Detect which cell encompasses the target text, then output its [x, y] center coordinate. 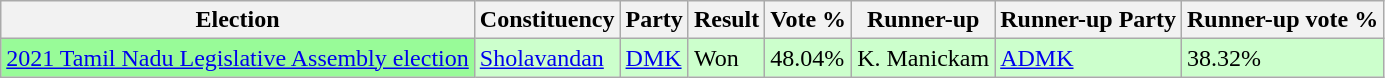
Party [654, 20]
Runner-up vote % [1283, 20]
Runner-up [924, 20]
38.32% [1283, 58]
48.04% [808, 58]
Sholavandan [547, 58]
2021 Tamil Nadu Legislative Assembly election [238, 58]
Election [238, 20]
Vote % [808, 20]
K. Manickam [924, 58]
DMK [654, 58]
Runner-up Party [1088, 20]
Constituency [547, 20]
Result [726, 20]
ADMK [1088, 58]
Won [726, 58]
